Return the [X, Y] coordinate for the center point of the cell that contains the specified text.  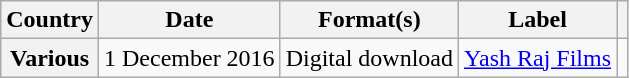
Digital download [369, 58]
Country [50, 20]
Format(s) [369, 20]
Label [538, 20]
1 December 2016 [189, 58]
Yash Raj Films [538, 58]
Date [189, 20]
Various [50, 58]
